Identify which cell holds the provided text, then report its [x, y] central coordinate. 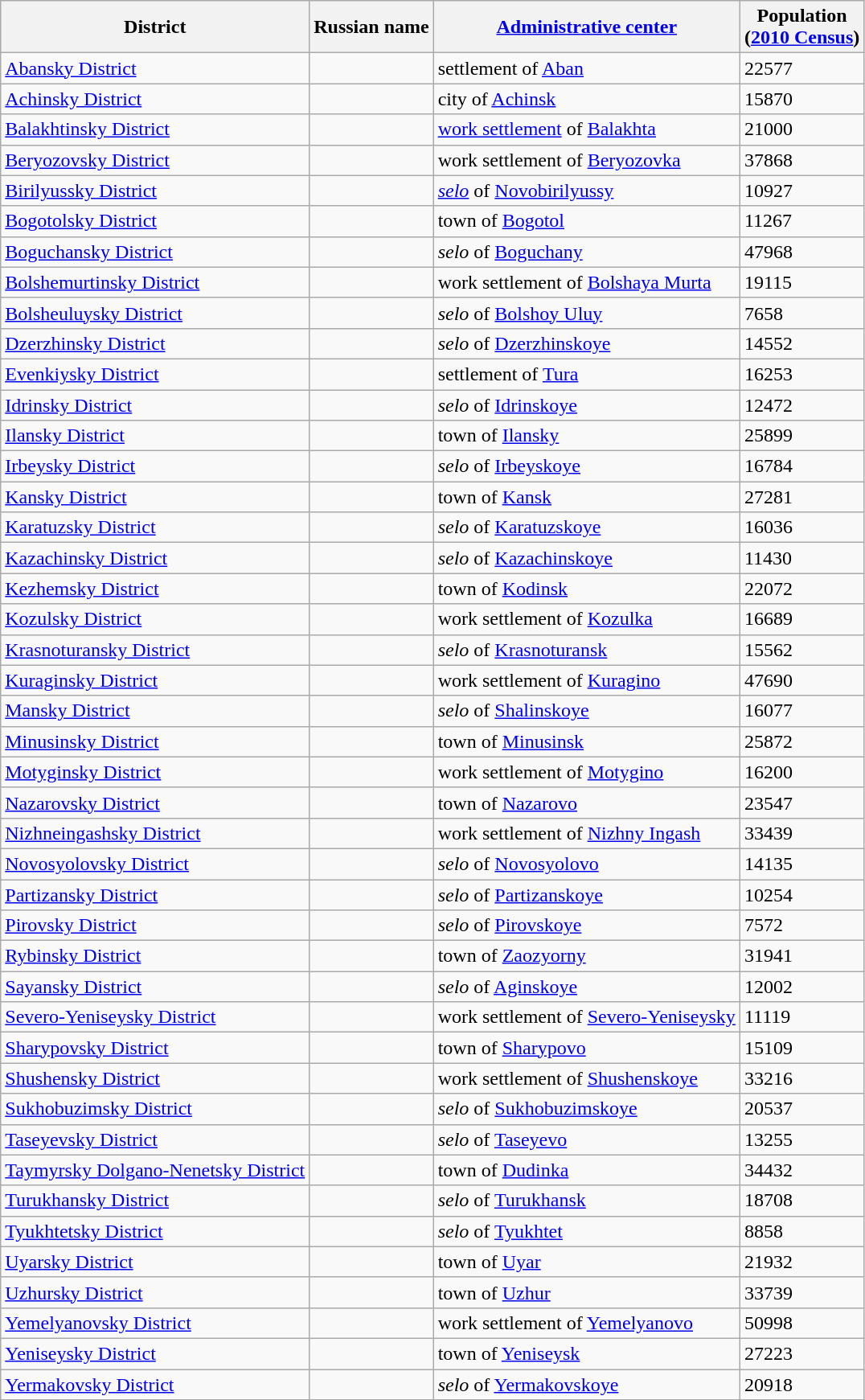
20918 [801, 1384]
Taseyevsky District [155, 1139]
33739 [801, 1292]
33439 [801, 833]
Boguchansky District [155, 252]
Kezhemsky District [155, 589]
selo of Tyukhtet [587, 1231]
selo of Taseyevo [587, 1139]
7572 [801, 926]
15870 [801, 99]
town of Minusinsk [587, 741]
Ilansky District [155, 436]
15109 [801, 1048]
Minusinsky District [155, 741]
12472 [801, 404]
Dzerzhinsky District [155, 343]
town of Ilansky [587, 436]
selo of Sukhobuzimskoye [587, 1109]
Novosyolovsky District [155, 864]
22577 [801, 68]
Turukhansky District [155, 1201]
Kazachinsky District [155, 558]
Irbeysky District [155, 466]
Achinsky District [155, 99]
Pirovsky District [155, 926]
10927 [801, 191]
Krasnoturansky District [155, 650]
work settlement of Kozulka [587, 619]
work settlement of Severo-Yeniseysky [587, 1017]
50998 [801, 1323]
settlement of Aban [587, 68]
12002 [801, 987]
37868 [801, 160]
District [155, 27]
Yermakovsky District [155, 1384]
Motyginsky District [155, 772]
22072 [801, 589]
selo of Karatuzskoye [587, 528]
selo of Pirovskoye [587, 926]
11430 [801, 558]
work settlement of Yemelyanovo [587, 1323]
Bolsheuluysky District [155, 313]
25872 [801, 741]
Severo-Yeniseysky District [155, 1017]
Idrinsky District [155, 404]
town of Kansk [587, 497]
selo of Dzerzhinskoye [587, 343]
13255 [801, 1139]
selo of Irbeyskoye [587, 466]
selo of Yermakovskoye [587, 1384]
Sukhobuzimsky District [155, 1109]
33216 [801, 1078]
Karatuzsky District [155, 528]
Beryozovsky District [155, 160]
14135 [801, 864]
work settlement of Beryozovka [587, 160]
15562 [801, 650]
Sayansky District [155, 987]
town of Nazarovo [587, 803]
Kansky District [155, 497]
7658 [801, 313]
work settlement of Bolshaya Murta [587, 282]
16689 [801, 619]
19115 [801, 282]
selo of Idrinskoye [587, 404]
selo of Shalinskoye [587, 711]
work settlement of Shushenskoye [587, 1078]
18708 [801, 1201]
47968 [801, 252]
Kozulsky District [155, 619]
work settlement of Kuragino [587, 680]
selo of Turukhansk [587, 1201]
27281 [801, 497]
Taymyrsky Dolgano-Nenetsky District [155, 1170]
Population(2010 Census) [801, 27]
selo of Bolshoy Uluy [587, 313]
Balakhtinsky District [155, 129]
25899 [801, 436]
Abansky District [155, 68]
town of Zaozyorny [587, 956]
Rybinsky District [155, 956]
20537 [801, 1109]
town of Uyar [587, 1262]
14552 [801, 343]
11119 [801, 1017]
selo of Novosyolovo [587, 864]
16784 [801, 466]
selo of Aginskoye [587, 987]
27223 [801, 1353]
Administrative center [587, 27]
11267 [801, 221]
Kuraginsky District [155, 680]
settlement of Tura [587, 374]
Evenkiysky District [155, 374]
work settlement of Balakhta [587, 129]
31941 [801, 956]
town of Bogotol [587, 221]
Bolshemurtinsky District [155, 282]
21932 [801, 1262]
selo of Krasnoturansk [587, 650]
town of Uzhur [587, 1292]
Mansky District [155, 711]
21000 [801, 129]
Birilyussky District [155, 191]
Nazarovsky District [155, 803]
work settlement of Motygino [587, 772]
16200 [801, 772]
Yeniseysky District [155, 1353]
work settlement of Nizhny Ingash [587, 833]
selo of Novobirilyussy [587, 191]
Partizansky District [155, 895]
Yemelyanovsky District [155, 1323]
selo of Partizanskoye [587, 895]
16077 [801, 711]
town of Sharypovo [587, 1048]
Sharypovsky District [155, 1048]
34432 [801, 1170]
Tyukhtetsky District [155, 1231]
town of Dudinka [587, 1170]
selo of Kazachinskoye [587, 558]
23547 [801, 803]
10254 [801, 895]
Uzhursky District [155, 1292]
Russian name [371, 27]
selo of Boguchany [587, 252]
47690 [801, 680]
Shushensky District [155, 1078]
Bogotolsky District [155, 221]
city of Achinsk [587, 99]
town of Yeniseysk [587, 1353]
8858 [801, 1231]
16036 [801, 528]
Uyarsky District [155, 1262]
town of Kodinsk [587, 589]
Nizhneingashsky District [155, 833]
16253 [801, 374]
